Locate the cell with the specified text and output its (X, Y) center coordinate. 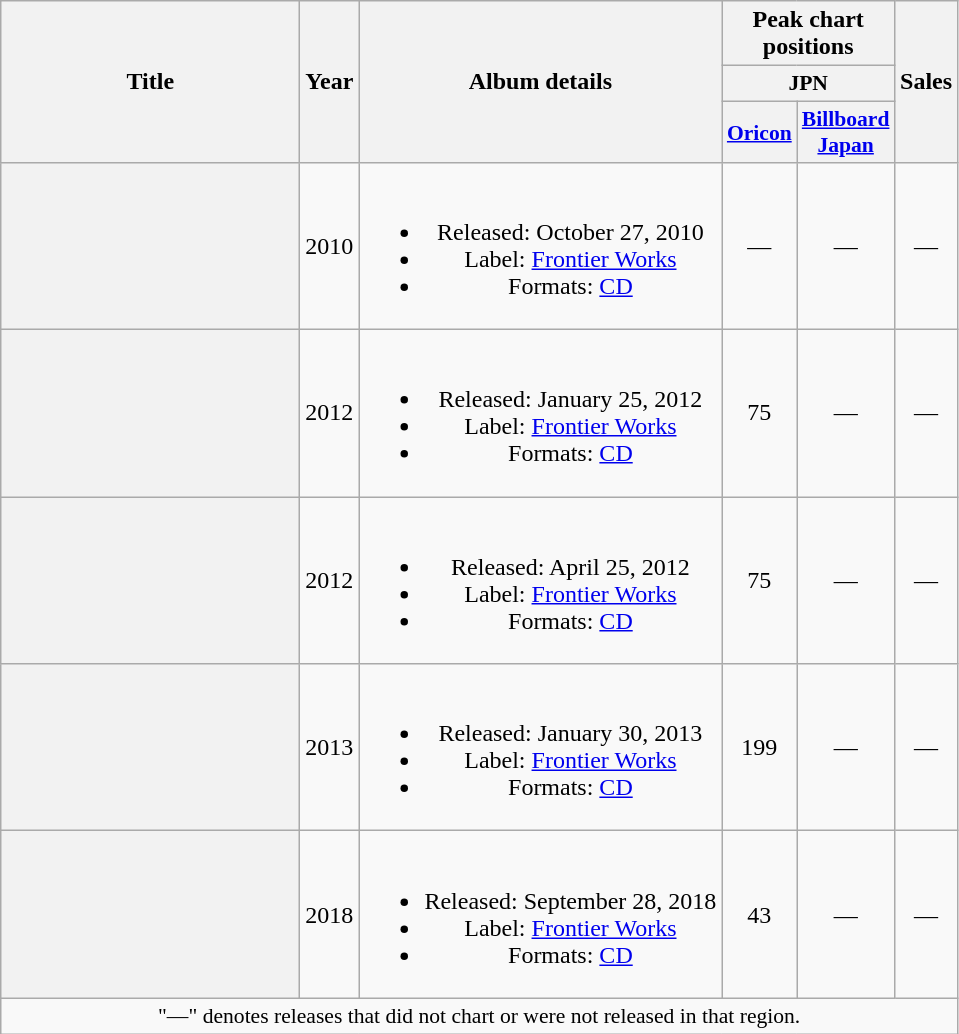
Oricon (760, 132)
Released: October 27, 2010Label: Frontier WorksFormats: CD (540, 246)
"—" denotes releases that did not chart or were not released in that region. (480, 1016)
Sales (926, 82)
Released: January 30, 2013Label: Frontier WorksFormats: CD (540, 748)
Peak chart positions (808, 34)
JPN (808, 84)
43 (760, 914)
2013 (330, 748)
Title (150, 82)
Released: September 28, 2018Label: Frontier WorksFormats: CD (540, 914)
2018 (330, 914)
199 (760, 748)
Album details (540, 82)
2010 (330, 246)
Billboard Japan (846, 132)
Year (330, 82)
Released: April 25, 2012Label: Frontier WorksFormats: CD (540, 580)
Released: January 25, 2012Label: Frontier WorksFormats: CD (540, 414)
